For the text-containing cell, return its midpoint in (X, Y) coordinate format. 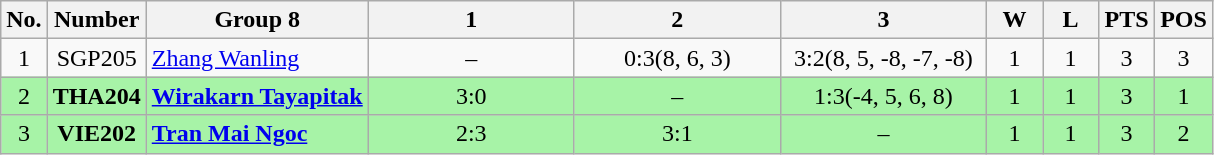
3:2(8, 5, -8, -7, -8) (883, 58)
THA204 (96, 96)
W (1014, 20)
No. (24, 20)
SGP205 (96, 58)
POS (1184, 20)
1:3(-4, 5, 6, 8) (883, 96)
VIE202 (96, 134)
Group 8 (257, 20)
Tran Mai Ngoc (257, 134)
L (1070, 20)
3:1 (677, 134)
Wirakarn Tayapitak (257, 96)
Zhang Wanling (257, 58)
3:0 (471, 96)
2:3 (471, 134)
0:3(8, 6, 3) (677, 58)
PTS (1127, 20)
Number (96, 20)
